Extract the [x, y] coordinate from the center of the cell holding the provided text.  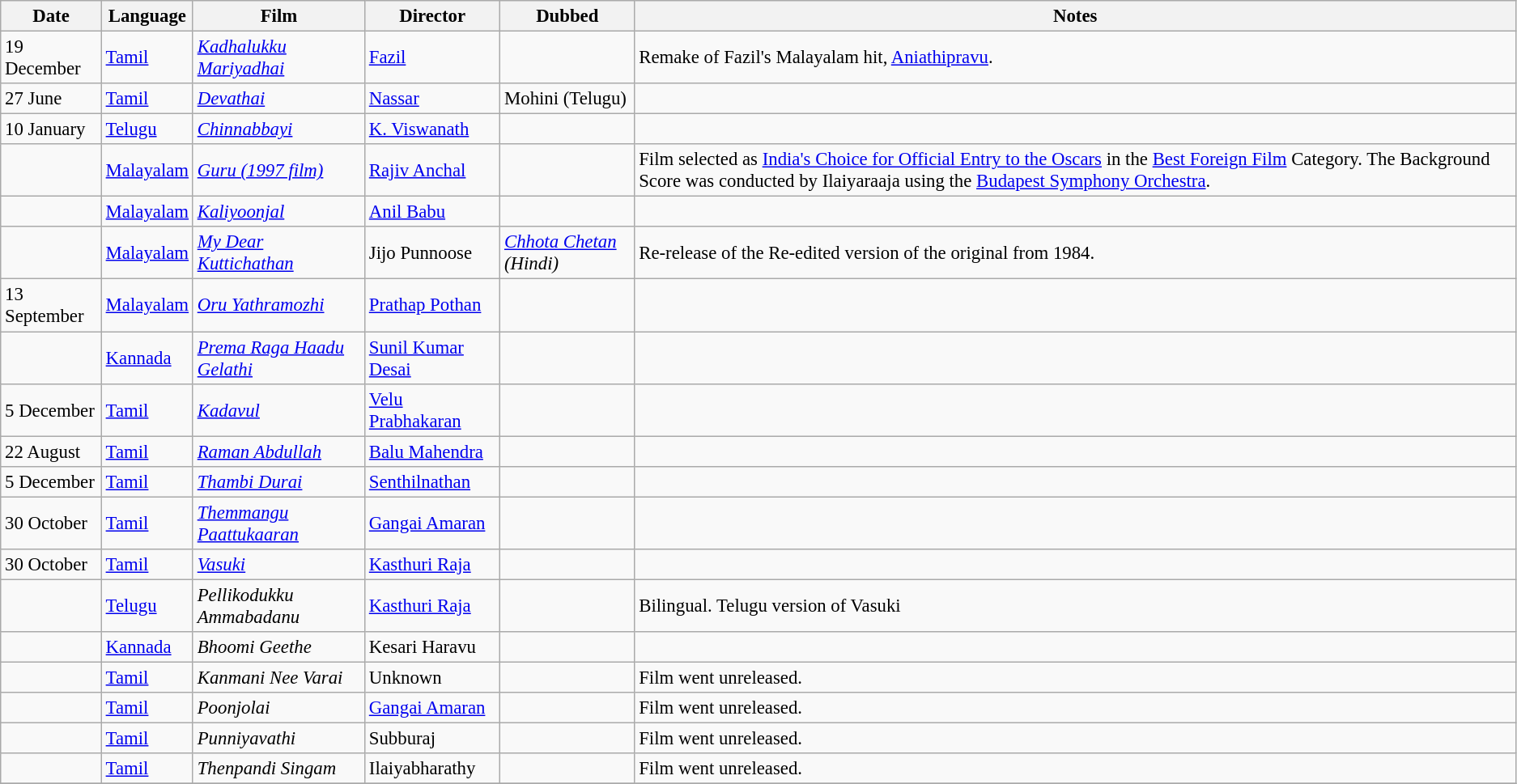
Director [432, 16]
Jijo Punnoose [432, 252]
Language [147, 16]
My Dear Kuttichathan [278, 252]
Kesari Haravu [432, 647]
Remake of Fazil's Malayalam hit, Aniathipravu. [1075, 58]
Anil Babu [432, 212]
Senthilnathan [432, 481]
Thambi Durai [278, 481]
Poonjolai [278, 708]
Fazil [432, 58]
Kanmani Nee Varai [278, 677]
13 September [52, 306]
Prathap Pothan [432, 306]
Film [278, 16]
Ilaiyabharathy [432, 769]
Notes [1075, 16]
Thenpandi Singam [278, 769]
Kaliyoonjal [278, 212]
Punniyavathi [278, 739]
Mohini (Telugu) [567, 99]
Vasuki [278, 565]
Kadavul [278, 409]
Bhoomi Geethe [278, 647]
Kadhalukku Mariyadhai [278, 58]
Chhota Chetan (Hindi) [567, 252]
Guru (1997 film) [278, 170]
Re-release of the Re-edited version of the original from 1984. [1075, 252]
Dubbed [567, 16]
22 August [52, 451]
Prema Raga Haadu Gelathi [278, 358]
Oru Yathramozhi [278, 306]
Unknown [432, 677]
Date [52, 16]
10 January [52, 129]
Sunil Kumar Desai [432, 358]
Themmangu Paattukaaran [278, 523]
Pellikodukku Ammabadanu [278, 605]
K. Viswanath [432, 129]
Devathai [278, 99]
Balu Mahendra [432, 451]
Velu Prabhakaran [432, 409]
Nassar [432, 99]
27 June [52, 99]
Bilingual. Telugu version of Vasuki [1075, 605]
Subburaj [432, 739]
Rajiv Anchal [432, 170]
Raman Abdullah [278, 451]
19 December [52, 58]
Chinnabbayi [278, 129]
